Identify which cell holds the provided text, then report its [X, Y] central coordinate. 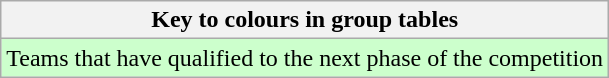
Key to colours in group tables [305, 20]
Teams that have qualified to the next phase of the competition [305, 58]
